Determine the (x, y) coordinate at the center of the cell enclosing the given text.  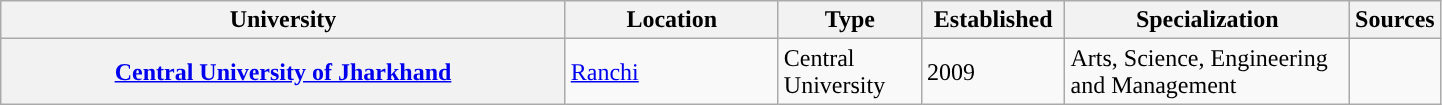
2009 (993, 72)
Central University (850, 72)
University (283, 20)
Location (672, 20)
Type (850, 20)
Ranchi (672, 72)
Arts, Science, Engineering and Management (1208, 72)
Specialization (1208, 20)
Established (993, 20)
Sources (1396, 20)
Central University of Jharkhand (283, 72)
